Return [X, Y] of the center of cell containing provided text 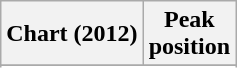
Peakposition [189, 34]
Chart (2012) [72, 34]
